Extract the [X, Y] coordinate from the center of the cell holding the provided text.  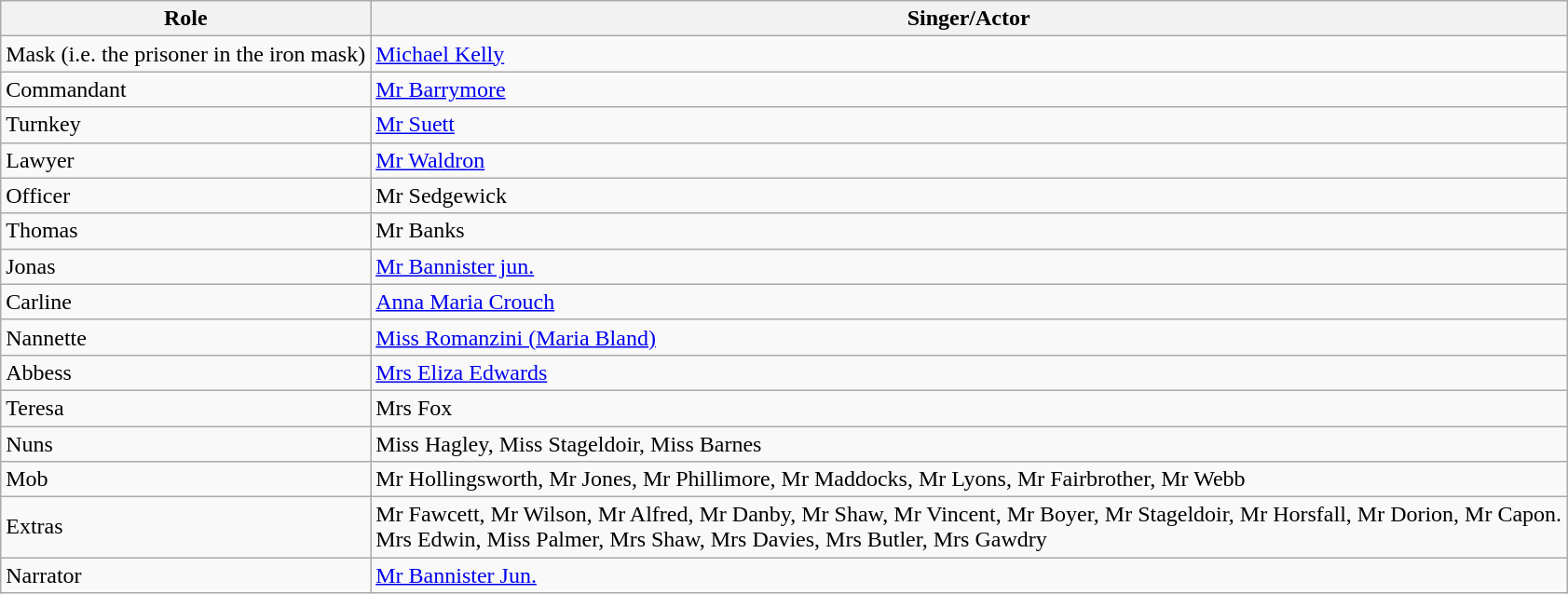
Miss Romanzini (Maria Bland) [969, 337]
Carline [186, 302]
Mr Bannister jun. [969, 266]
Turnkey [186, 125]
Mob [186, 479]
Mrs Eliza Edwards [969, 372]
Miss Hagley, Miss Stageldoir, Miss Barnes [969, 444]
Nannette [186, 337]
Mask (i.e. the prisoner in the iron mask) [186, 54]
Extras [186, 527]
Mr Sedgewick [969, 196]
Officer [186, 196]
Singer/Actor [969, 19]
Mr Bannister Jun. [969, 575]
Commandant [186, 89]
Mr Hollingsworth, Mr Jones, Mr Phillimore, Mr Maddocks, Mr Lyons, Mr Fairbrother, Mr Webb [969, 479]
Abbess [186, 372]
Lawyer [186, 160]
Jonas [186, 266]
Mr Waldron [969, 160]
Mr Suett [969, 125]
Mr Banks [969, 231]
Mr Barrymore [969, 89]
Nuns [186, 444]
Narrator [186, 575]
Teresa [186, 408]
Role [186, 19]
Mrs Fox [969, 408]
Michael Kelly [969, 54]
Anna Maria Crouch [969, 302]
Thomas [186, 231]
